Identify which cell holds the provided text, then report its (X, Y) central coordinate. 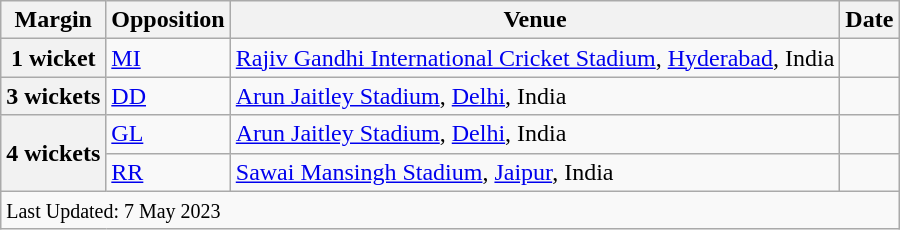
Sawai Mansingh Stadium, Jaipur, India (535, 172)
4 wickets (54, 153)
3 wickets (54, 96)
MI (168, 58)
Rajiv Gandhi International Cricket Stadium, Hyderabad, India (535, 58)
Opposition (168, 20)
1 wicket (54, 58)
Venue (535, 20)
RR (168, 172)
GL (168, 134)
Last Updated: 7 May 2023 (450, 210)
DD (168, 96)
Margin (54, 20)
Date (870, 20)
